Pinpoint the cell where the given text exists, returning its [X, Y] midpoint coordinate. 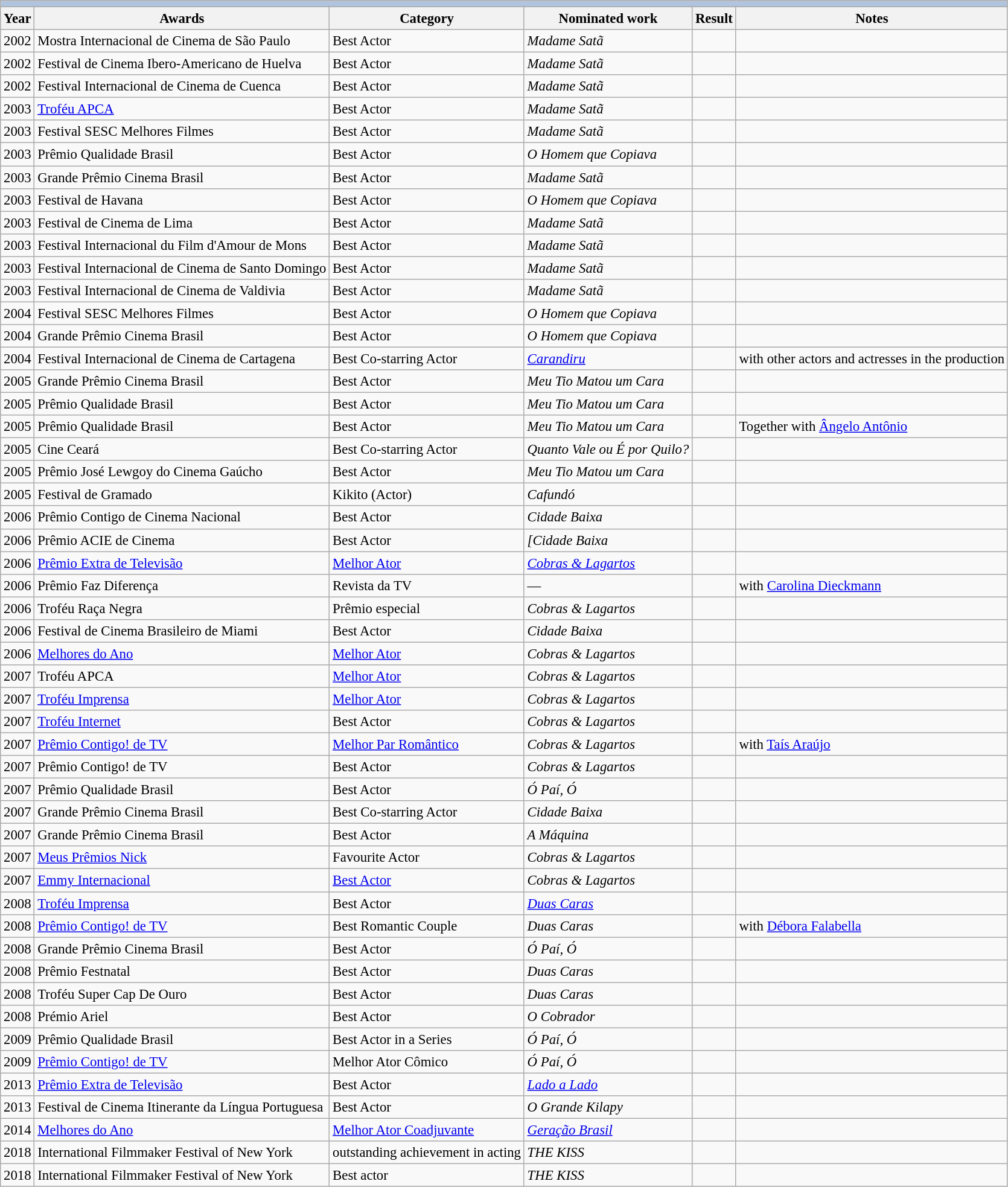
— [608, 585]
Lado a Lado [608, 1084]
Melhor Ator Cômico [427, 1062]
2014 [18, 1130]
Prêmio Contigo de Cinema Nacional [182, 518]
[Cidade Baixa [608, 540]
Festival de Havana [182, 200]
Prêmio José Lewgoy do Cinema Gaúcho [182, 472]
Emmy Internacional [182, 880]
outstanding achievement in acting [427, 1153]
Troféu Internet [182, 722]
Nominated work [608, 19]
Festival de Gramado [182, 495]
Best actor [427, 1176]
with Taís Araújo [872, 745]
Prêmio especial [427, 608]
O Grande Kilapy [608, 1107]
Cine Ceará [182, 450]
Troféu Super Cap De Ouro [182, 994]
Melhor Par Romântico [427, 745]
with other actors and actresses in the production [872, 358]
Prémio Ariel [182, 1017]
with Carolina Dieckmann [872, 585]
Prêmio ACIE de Cinema [182, 540]
Festival Internacional de Cinema de Cartagena [182, 358]
Category [427, 19]
Quanto Vale ou É por Quilo? [608, 450]
Result [715, 19]
Prêmio Faz Diferença [182, 585]
Favourite Actor [427, 858]
Year [18, 19]
Festival Internacional de Cinema de Valdivia [182, 291]
Best Romantic Couple [427, 926]
Festival Internacional de Cinema de Santo Domingo [182, 268]
Cafundó [608, 495]
Notes [872, 19]
Carandiru [608, 358]
Festival Internacional du Film d'Amour de Mons [182, 245]
Best Actor in a Series [427, 1039]
Troféu Raça Negra [182, 608]
Geração Brasil [608, 1130]
Mostra Internacional de Cinema de São Paulo [182, 41]
with Débora Falabella [872, 926]
Festival de Cinema Brasileiro de Miami [182, 631]
A Máquina [608, 835]
Prêmio Festnatal [182, 971]
Awards [182, 19]
Melhor Ator Coadjuvante [427, 1130]
Festival de Cinema de Lima [182, 223]
Kikito (Actor) [427, 495]
Festival de Cinema Itinerante da Língua Portuguesa [182, 1107]
Meus Prêmios Nick [182, 858]
Together with Ângelo Antônio [872, 427]
Festival de Cinema Ibero-Americano de Huelva [182, 64]
Festival Internacional de Cinema de Cuenca [182, 86]
Revista da TV [427, 585]
O Cobrador [608, 1017]
